Detect which cell encompasses the target text, then output its [x, y] center coordinate. 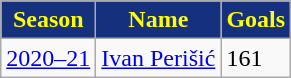
2020–21 [48, 58]
Ivan Perišić [158, 58]
Name [158, 20]
Season [48, 20]
Goals [256, 20]
161 [256, 58]
